Extract the [X, Y] coordinate from the center of the cell holding the provided text.  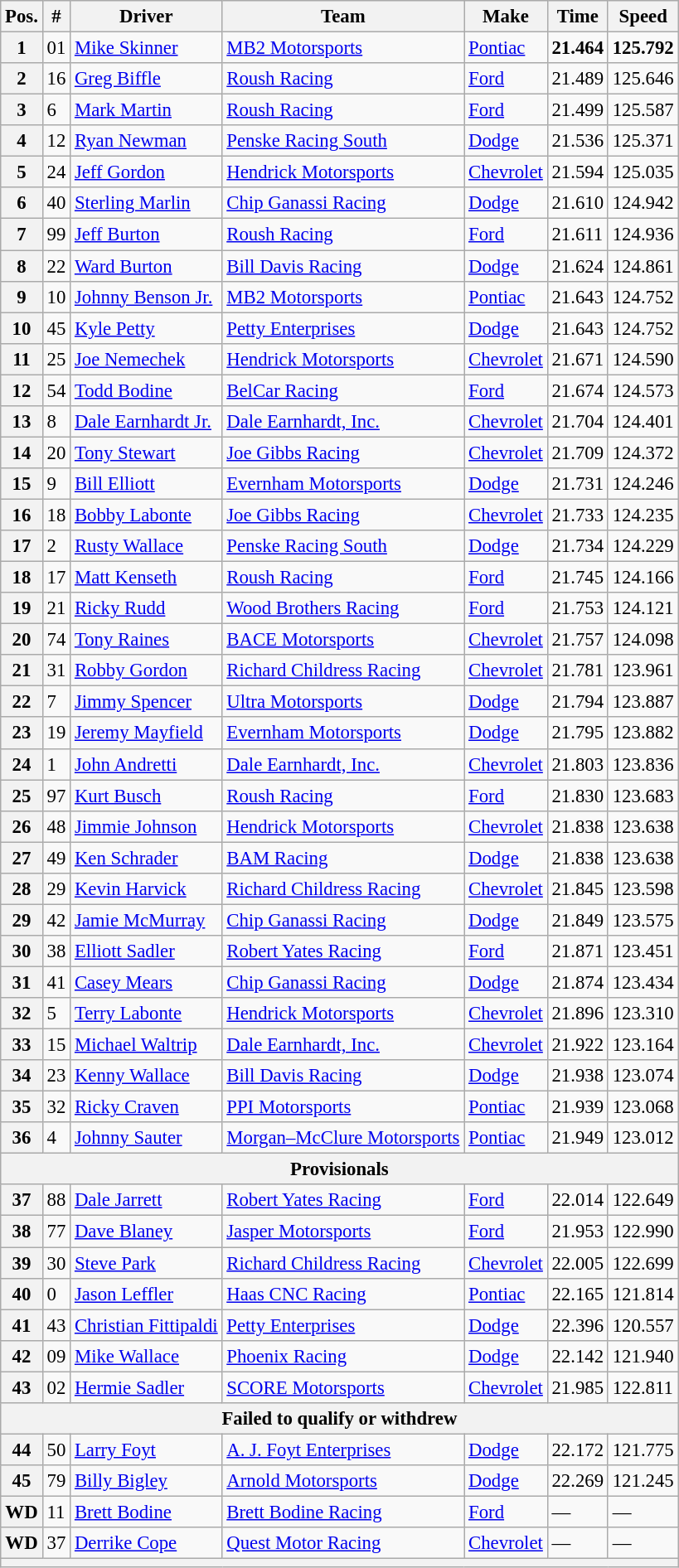
Bill Elliott [146, 484]
54 [56, 390]
123.012 [643, 1138]
22.005 [577, 1263]
A. J. Foyt Enterprises [343, 1449]
125.792 [643, 48]
79 [56, 1481]
123.887 [643, 702]
21.674 [577, 390]
21.734 [577, 546]
Brett Bodine [146, 1512]
21.733 [577, 515]
09 [56, 1356]
28 [22, 889]
21.871 [577, 951]
21.922 [577, 1045]
13 [22, 422]
123.068 [643, 1107]
21.845 [577, 889]
Bobby Labonte [146, 515]
21.731 [577, 484]
Brett Bodine Racing [343, 1512]
01 [56, 48]
Dave Blaney [146, 1232]
88 [56, 1201]
Rusty Wallace [146, 546]
Mark Martin [146, 110]
22.396 [577, 1325]
John Andretti [146, 764]
122.649 [643, 1201]
21.896 [577, 1014]
Sterling Marlin [146, 203]
Jason Leffler [146, 1294]
Provisionals [340, 1169]
124.372 [643, 452]
121.245 [643, 1481]
Greg Biffle [146, 79]
Tony Stewart [146, 452]
21.745 [577, 578]
Phoenix Racing [343, 1356]
21.874 [577, 982]
27 [22, 858]
02 [56, 1387]
3 [22, 110]
97 [56, 796]
124.942 [643, 203]
Quest Motor Racing [343, 1543]
21.949 [577, 1138]
21.953 [577, 1232]
123.836 [643, 764]
Morgan–McClure Motorsports [343, 1138]
21.594 [577, 172]
Robby Gordon [146, 670]
Johnny Benson Jr. [146, 297]
Michael Waltrip [146, 1045]
123.164 [643, 1045]
22.172 [577, 1449]
Johnny Sauter [146, 1138]
21.757 [577, 640]
21.464 [577, 48]
Hermie Sadler [146, 1387]
Tony Raines [146, 640]
Failed to qualify or withdrew [340, 1419]
Ryan Newman [146, 141]
123.434 [643, 982]
Elliott Sadler [146, 951]
21.938 [577, 1076]
Jimmy Spencer [146, 702]
Driver [146, 17]
Dale Earnhardt Jr. [146, 422]
Kevin Harvick [146, 889]
22.165 [577, 1294]
125.035 [643, 172]
PPI Motorsports [343, 1107]
Casey Mears [146, 982]
14 [22, 452]
Derrike Cope [146, 1543]
Larry Foyt [146, 1449]
124.166 [643, 578]
21.781 [577, 670]
Billy Bigley [146, 1481]
120.557 [643, 1325]
Ricky Rudd [146, 608]
Ricky Craven [146, 1107]
124.861 [643, 266]
Matt Kenseth [146, 578]
77 [56, 1232]
122.990 [643, 1232]
44 [22, 1449]
21.795 [577, 733]
50 [56, 1449]
124.401 [643, 422]
21.794 [577, 702]
0 [56, 1294]
Wood Brothers Racing [343, 608]
123.074 [643, 1076]
21.671 [577, 359]
121.940 [643, 1356]
123.310 [643, 1014]
21.536 [577, 141]
125.371 [643, 141]
21.939 [577, 1107]
48 [56, 826]
121.775 [643, 1449]
Jeff Gordon [146, 172]
123.882 [643, 733]
Haas CNC Racing [343, 1294]
124.573 [643, 390]
21.624 [577, 266]
Kurt Busch [146, 796]
Make [506, 17]
39 [22, 1263]
Jamie McMurray [146, 920]
21.610 [577, 203]
21.985 [577, 1387]
21.753 [577, 608]
124.229 [643, 546]
Pos. [22, 17]
124.936 [643, 235]
99 [56, 235]
21.849 [577, 920]
Ultra Motorsports [343, 702]
Christian Fittipaldi [146, 1325]
Jasper Motorsports [343, 1232]
22.142 [577, 1356]
36 [22, 1138]
Mike Skinner [146, 48]
BACE Motorsports [343, 640]
SCORE Motorsports [343, 1387]
Steve Park [146, 1263]
Ken Schrader [146, 858]
Ward Burton [146, 266]
22.014 [577, 1201]
Terry Labonte [146, 1014]
33 [22, 1045]
35 [22, 1107]
124.121 [643, 608]
21.830 [577, 796]
123.575 [643, 920]
122.699 [643, 1263]
Kyle Petty [146, 328]
124.590 [643, 359]
Todd Bodine [146, 390]
26 [22, 826]
Arnold Motorsports [343, 1481]
Team [343, 17]
22.269 [577, 1481]
21.709 [577, 452]
21.704 [577, 422]
123.451 [643, 951]
124.098 [643, 640]
124.246 [643, 484]
Joe Nemechek [146, 359]
125.646 [643, 79]
Time [577, 17]
121.814 [643, 1294]
Speed [643, 17]
123.598 [643, 889]
122.811 [643, 1387]
21.499 [577, 110]
123.683 [643, 796]
124.235 [643, 515]
Mike Wallace [146, 1356]
123.961 [643, 670]
49 [56, 858]
21.803 [577, 764]
Jeff Burton [146, 235]
21.489 [577, 79]
BAM Racing [343, 858]
Dale Jarrett [146, 1201]
34 [22, 1076]
BelCar Racing [343, 390]
125.587 [643, 110]
Jimmie Johnson [146, 826]
74 [56, 640]
21.611 [577, 235]
Jeremy Mayfield [146, 733]
Kenny Wallace [146, 1076]
# [56, 17]
